Identify which cell holds the provided text, then report its (x, y) central coordinate. 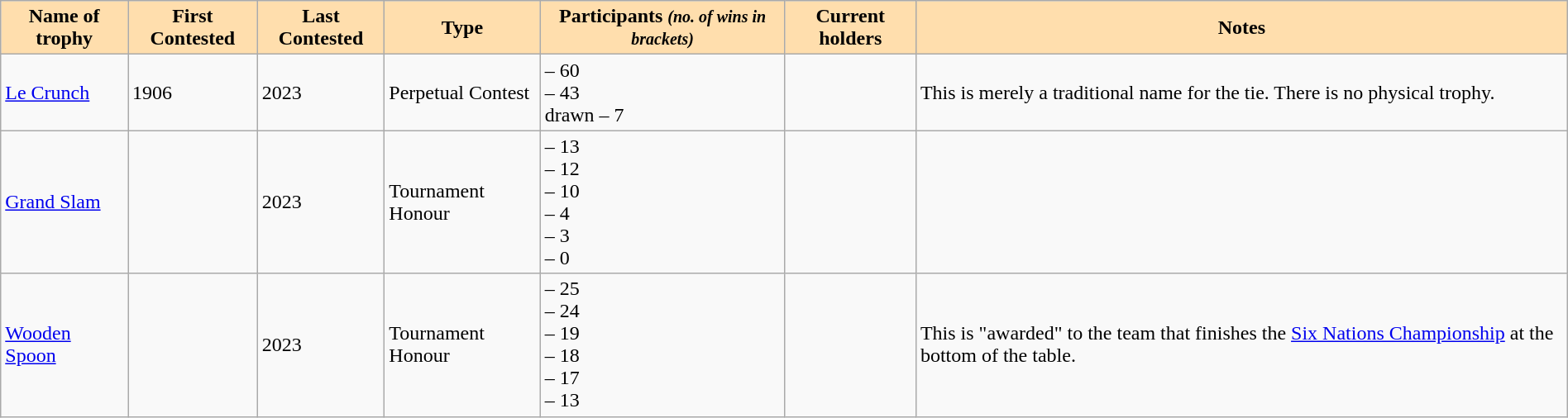
This is merely a traditional name for the tie. There is no physical trophy. (1241, 93)
1906 (192, 93)
Current holders (850, 28)
– 60 – 43drawn – 7 (662, 93)
Perpetual Contest (462, 93)
First Contested (192, 28)
This is "awarded" to the team that finishes the Six Nations Championship at the bottom of the table. (1241, 345)
Wooden Spoon (65, 345)
Last Contested (321, 28)
Name of trophy (65, 28)
Notes (1241, 28)
Type (462, 28)
Grand Slam (65, 202)
– 25 – 24 – 19 – 18 – 17 – 13 (662, 345)
– 13 – 12 – 10 – 4 – 3 – 0 (662, 202)
Participants (no. of wins in brackets) (662, 28)
Le Crunch (65, 93)
